Scan for the cell matching the given text and deliver its (X, Y) coordinate at center. 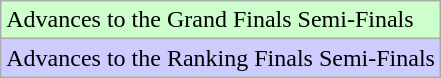
Advances to the Ranking Finals Semi-Finals (221, 58)
Advances to the Grand Finals Semi-Finals (221, 20)
